Provide the [X, Y] coordinate of the cell's center where the given text is located.  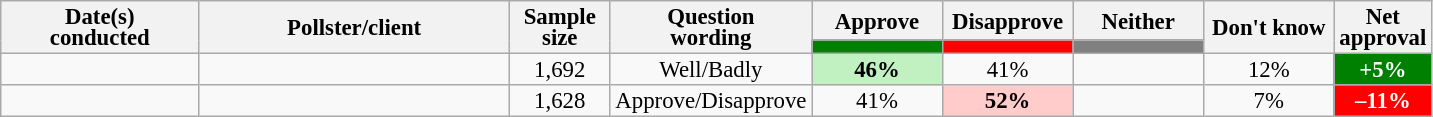
46% [878, 70]
Approve [878, 20]
12% [1268, 70]
Questionwording [711, 28]
Pollster/client [354, 28]
1,628 [560, 101]
Well/Badly [711, 70]
Date(s)conducted [100, 28]
Neither [1138, 20]
+5% [1383, 70]
Don't know [1268, 28]
7% [1268, 101]
Sample size [560, 28]
Net approval [1383, 28]
Approve/Disapprove [711, 101]
52% [1008, 101]
Disapprove [1008, 20]
1,692 [560, 70]
–11% [1383, 101]
